Locate the cell with the specified text and output its [x, y] center coordinate. 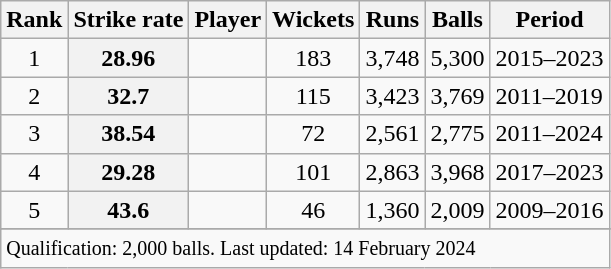
Qualification: 2,000 balls. Last updated: 14 February 2024 [305, 248]
29.28 [128, 172]
3,748 [392, 58]
183 [314, 58]
1 [34, 58]
2 [34, 96]
5,300 [458, 58]
4 [34, 172]
2017–2023 [550, 172]
2009–2016 [550, 210]
Runs [392, 20]
72 [314, 134]
2,561 [392, 134]
3 [34, 134]
43.6 [128, 210]
32.7 [128, 96]
Player [228, 20]
101 [314, 172]
5 [34, 210]
3,769 [458, 96]
2,863 [392, 172]
3,423 [392, 96]
2011–2019 [550, 96]
38.54 [128, 134]
2015–2023 [550, 58]
Rank [34, 20]
3,968 [458, 172]
115 [314, 96]
46 [314, 210]
2,775 [458, 134]
2,009 [458, 210]
Balls [458, 20]
28.96 [128, 58]
Wickets [314, 20]
1,360 [392, 210]
Period [550, 20]
Strike rate [128, 20]
2011–2024 [550, 134]
